Find where the given text appears and provide that cell's center as (X, Y) coordinate. 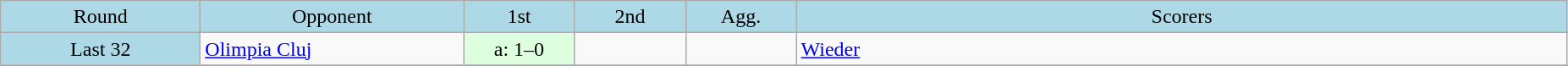
Wieder (1181, 49)
Last 32 (101, 49)
a: 1–0 (520, 49)
Olimpia Cluj (332, 49)
2nd (630, 17)
1st (520, 17)
Agg. (741, 17)
Round (101, 17)
Scorers (1181, 17)
Opponent (332, 17)
